Capture the cell that displays the provided text and extract its (X, Y) central coordinate. 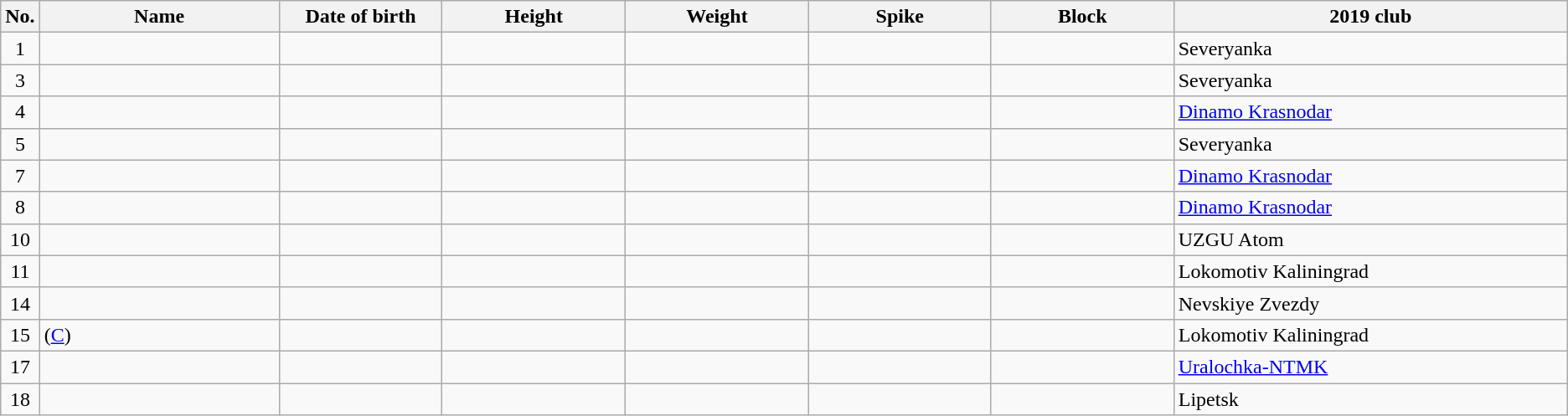
No. (20, 17)
1 (20, 49)
Lipetsk (1370, 399)
7 (20, 176)
Nevskiye Zvezdy (1370, 303)
17 (20, 367)
(C) (159, 335)
Height (534, 17)
UZGU Atom (1370, 239)
3 (20, 80)
Date of birth (360, 17)
8 (20, 208)
5 (20, 144)
15 (20, 335)
Name (159, 17)
11 (20, 271)
Spike (900, 17)
Uralochka-NTMK (1370, 367)
10 (20, 239)
Block (1082, 17)
4 (20, 112)
2019 club (1370, 17)
14 (20, 303)
18 (20, 399)
Weight (717, 17)
